Detect which cell encompasses the target text, then output its [X, Y] center coordinate. 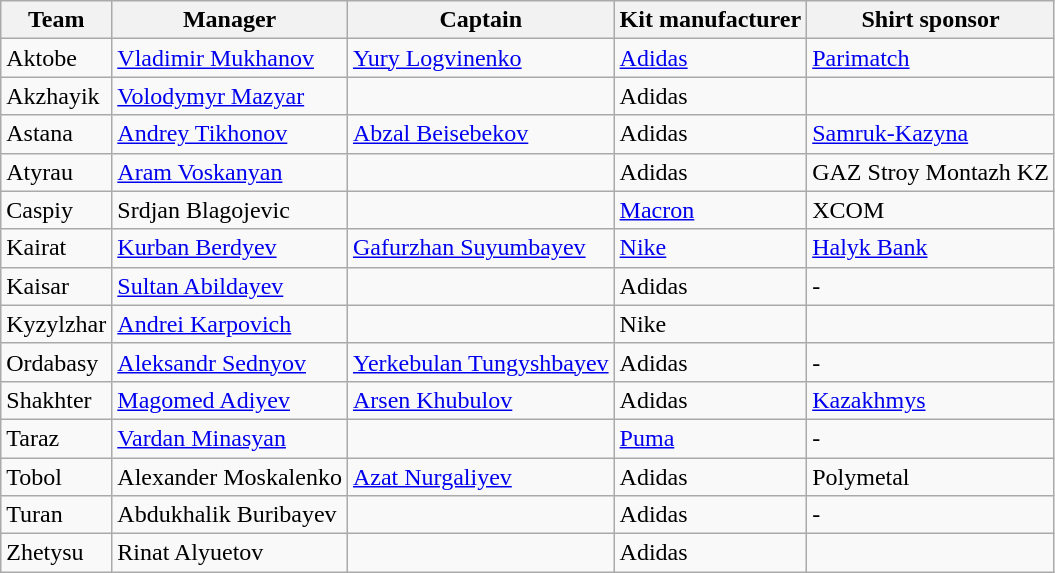
Vladimir Mukhanov [230, 58]
Taraz [56, 438]
Captain [480, 20]
Macron [710, 210]
Aram Voskanyan [230, 172]
Aleksandr Sednyov [230, 362]
Parimatch [931, 58]
Aktobe [56, 58]
Rinat Alyuetov [230, 553]
Astana [56, 134]
Azat Nurgaliyev [480, 477]
Ordabasy [56, 362]
Shirt sponsor [931, 20]
Andrey Tikhonov [230, 134]
Yerkebulan Tungyshbayev [480, 362]
Yury Logvinenko [480, 58]
Kaisar [56, 286]
Atyrau [56, 172]
XCOM [931, 210]
Andrei Karpovich [230, 324]
Kyzylzhar [56, 324]
Kurban Berdyev [230, 248]
Zhetysu [56, 553]
Kit manufacturer [710, 20]
Halyk Bank [931, 248]
Tobol [56, 477]
Srdjan Blagojevic [230, 210]
Gafurzhan Suyumbayev [480, 248]
Volodymyr Mazyar [230, 96]
Turan [56, 515]
Kazakhmys [931, 400]
Samruk-Kazyna [931, 134]
Alexander Moskalenko [230, 477]
GAZ Stroy Montazh KZ [931, 172]
Team [56, 20]
Kairat [56, 248]
Abzal Beisebekov [480, 134]
Akzhayik [56, 96]
Manager [230, 20]
Sultan Abildayev [230, 286]
Magomed Adiyev [230, 400]
Vardan Minasyan [230, 438]
Caspiy [56, 210]
Shakhter [56, 400]
Arsen Khubulov [480, 400]
Abdukhalik Buribayev [230, 515]
Puma [710, 438]
Polymetal [931, 477]
